Output the (x, y) coordinate of the center of the cell containing the given text.  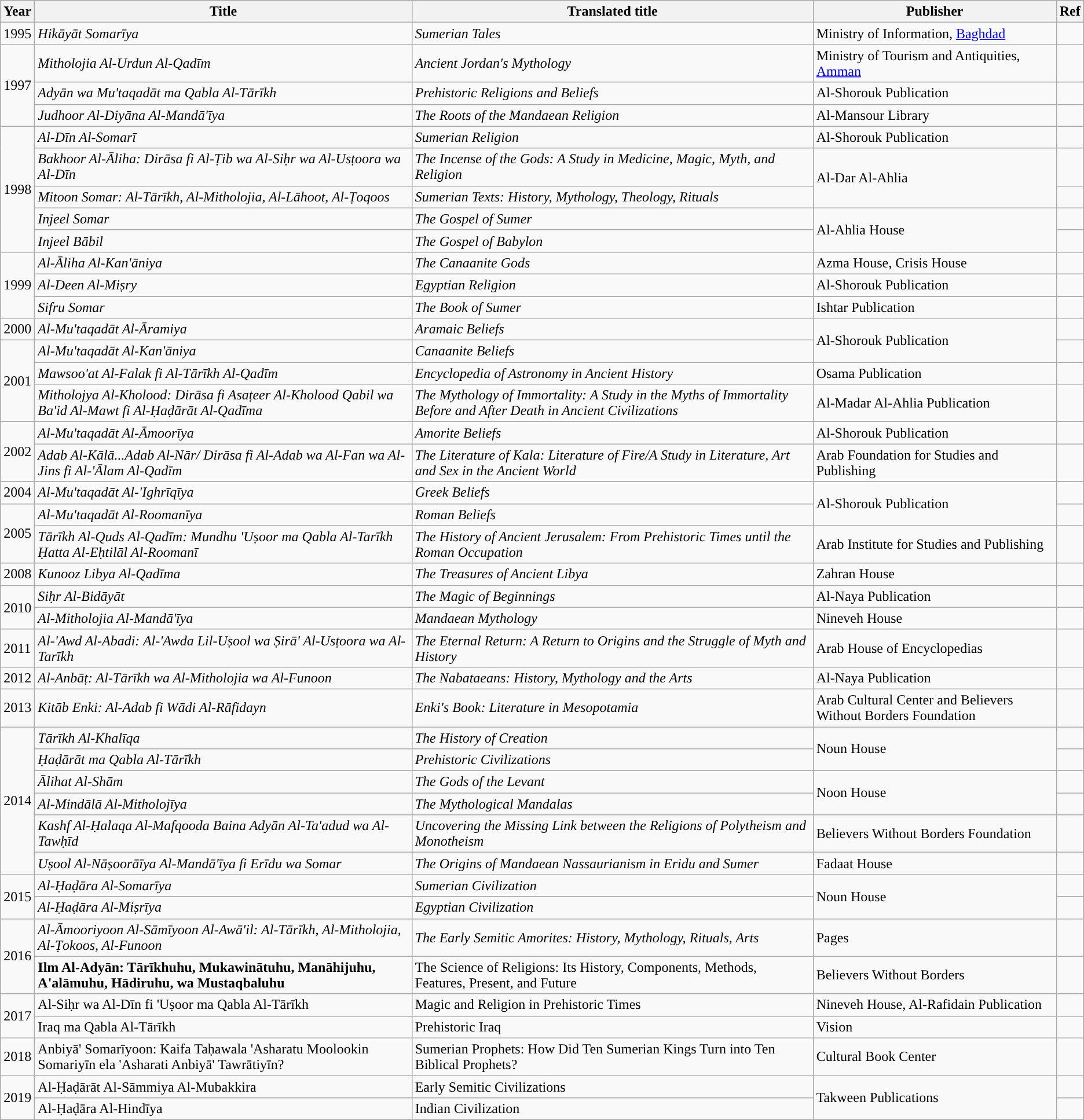
The Literature of Kala: Literature of Fire/A Study in Literature, Art and Sex in the Ancient World (613, 463)
Kunooz Libya Al-Qadīma (224, 574)
Sifru Somar (224, 307)
Cultural Book Center (935, 1057)
Al-Dar Al-Ahlia (935, 178)
Mitoon Somar: Al-Tārīkh, Al-Mitholojia, Al-Lāhoot, Al-Ṭoqoos (224, 197)
Ilm Al-Adyān: Tārīkhuhu, Mukawinātuhu, Manāhijuhu, A'alāmuhu, Hādiruhu, wa Mustaqbaluhu (224, 975)
Takween Publications (935, 1097)
Kashf Al-Ḥalaqa Al-Mafqooda Baina Adyān Al-Ta'adud wa Al-Tawḥīd (224, 833)
Al-Mu'taqadāt Al-Āramiya (224, 329)
Ḥaḍārāt ma Qabla Al-Tārīkh (224, 760)
The Origins of Mandaean Nassaurianism in Eridu and Sumer (613, 864)
Al-Āliha Al-Kan'āniya (224, 263)
Aramaic Beliefs (613, 329)
Arab Institute for Studies and Publishing (935, 544)
Greek Beliefs (613, 493)
Enki's Book: Literature in Mesopotamia (613, 707)
Prehistoric Civilizations (613, 760)
Kitāb Enki: Al-Adab fi Wādi Al-Rāfidayn (224, 707)
Egyptian Civilization (613, 908)
Zahran House (935, 574)
Al-Anbāṭ: Al-Tārīkh wa Al-Mitholojia wa Al-Funoon (224, 678)
2000 (17, 329)
2008 (17, 574)
Believers Without Borders Foundation (935, 833)
The Magic of Beginnings (613, 596)
Al-Mu'taqadāt Al-Āmoorīya (224, 433)
Prehistoric Iraq (613, 1027)
Al-Ḥaḍārāt Al-Sāmmiya Al-Mubakkira (224, 1086)
The Treasures of Ancient Libya (613, 574)
2017 (17, 1016)
Ishtar Publication (935, 307)
Judhoor Al-Diyāna Al-Mandā'īya (224, 115)
Al-Mindālā Al-Mitholojīya (224, 804)
Sumerian Tales (613, 34)
Ministry of Tourism and Antiquities, Amman (935, 64)
Iraq ma Qabla Al-Tārīkh (224, 1027)
The Incense of the Gods: A Study in Medicine, Magic, Myth, and Religion (613, 167)
Arab House of Encyclopedias (935, 648)
The Book of Sumer (613, 307)
Adab Al-Kālā...Adab Al-Nār/ Dirāsa fi Al-Adab wa Al-Fan wa Al-Jins fi Al-'Ālam Al-Qadīm (224, 463)
Tārīkh Al-Quds Al-Qadīm: Mundhu 'Uṣoor ma Qabla Al-Tarīkh Ḥatta Al-Eḥtilāl Al-Roomanī (224, 544)
Hikāyāt Somarīya (224, 34)
Ref (1070, 12)
Al-Ahlia House (935, 230)
Mitholojia Al-Urdun Al-Qadīm (224, 64)
Title (224, 12)
Prehistoric Religions and Beliefs (613, 93)
2019 (17, 1097)
The History of Creation (613, 738)
The Mythological Mandalas (613, 804)
Uncovering the Missing Link between the Religions of Polytheism and Monotheism (613, 833)
Injeel Bābil (224, 241)
The Nabataeans: History, Mythology and the Arts (613, 678)
Al-Dīn Al-Somarī (224, 137)
Sumerian Religion (613, 137)
Believers Without Borders (935, 975)
2004 (17, 493)
Vision (935, 1027)
1997 (17, 86)
The Mythology of Immortality: A Study in the Myths of Immortality Before and After Death in Ancient Civilizations (613, 403)
Al-Mansour Library (935, 115)
The Canaanite Gods (613, 263)
Azma House, Crisis House (935, 263)
Uṣool Al-Nāṣoorāīya Al-Mandā'īya fi Erīdu wa Somar (224, 864)
Nineveh House, Al-Rafidain Publication (935, 1005)
Osama Publication (935, 373)
Noon House (935, 793)
The History of Ancient Jerusalem: From Prehistoric Times until the Roman Occupation (613, 544)
Tārīkh Al-Khalīqa (224, 738)
Ālihat Al-Shām (224, 782)
The Gospel of Babylon (613, 241)
Al-Ḥaḍāra Al-Somarīya (224, 886)
2014 (17, 801)
The Gods of the Levant (613, 782)
Amorite Beliefs (613, 433)
2012 (17, 678)
Sumerian Civilization (613, 886)
Pages (935, 938)
Al-Mu'taqadāt Al-Roomanīya (224, 515)
Adyān wa Mu'taqadāt ma Qabla Al-Tārīkh (224, 93)
Mawsoo'at Al-Falak fi Al-Tārīkh Al-Qadīm (224, 373)
Arab Foundation for Studies and Publishing (935, 463)
Nineveh House (935, 618)
2015 (17, 897)
Al-Ḥaḍāra Al-Miṣrīya (224, 908)
2005 (17, 534)
Sumerian Prophets: How Did Ten Sumerian Kings Turn into Ten Biblical Prophets? (613, 1057)
Bakhoor Al-Āliha: Dirāsa fi Al-Ṭib wa Al-Siḥr wa Al-Usṭoora wa Al-Dīn (224, 167)
Ancient Jordan's Mythology (613, 64)
Ministry of Information, Baghdad (935, 34)
1998 (17, 189)
Sumerian Texts: History, Mythology, Theology, Rituals (613, 197)
2013 (17, 707)
Fadaat House (935, 864)
The Eternal Return: A Return to Origins and the Struggle of Myth and History (613, 648)
Mitholojya Al-Kholood: Dirāsa fi Asaṭeer Al-Kholood Qabil wa Ba'id Al-Mawt fi Al-Ḥaḍārāt Al-Qadīma (224, 403)
Early Semitic Civilizations (613, 1086)
2011 (17, 648)
Egyptian Religion (613, 285)
Encyclopedia of Astronomy in Ancient History (613, 373)
2002 (17, 451)
2018 (17, 1057)
The Science of Religions: Its History, Components, Methods, Features, Present, and Future (613, 975)
Anbiyā' Somarīyoon: Kaifa Taḥawala 'Asharatu Moolookin Somariyīn ela 'Asharati Anbiyā' Tawrātiyīn? (224, 1057)
Injeel Somar (224, 219)
2001 (17, 381)
Al-Ḥaḍāra Al-Hindīya (224, 1108)
Magic and Religion in Prehistoric Times (613, 1005)
Al-Āmooriyoon Al-Sāmīyoon Al-Awā'il: Al-Tārīkh, Al-Mitholojia, Al-Ṭokoos, Al-Funoon (224, 938)
The Early Semitic Amorites: History, Mythology, Rituals, Arts (613, 938)
Translated title (613, 12)
Al-Mu'taqadāt Al-'Ighrīqīya (224, 493)
Indian Civilization (613, 1108)
Year (17, 12)
1995 (17, 34)
Roman Beliefs (613, 515)
Siḥr Al-Bidāyāt (224, 596)
The Gospel of Sumer (613, 219)
The Roots of the Mandaean Religion (613, 115)
Al-'Awd Al-Abadi: Al-'Awda Lil-Uṣool wa Ṣirā' Al-Usṭoora wa Al-Tarīkh (224, 648)
2016 (17, 956)
2010 (17, 607)
Al-Mitholojia Al-Mandā'īya (224, 618)
Publisher (935, 12)
Al-Siḥr wa Al-Dīn fi 'Uṣoor ma Qabla Al-Tārīkh (224, 1005)
Al-Madar Al-Ahlia Publication (935, 403)
Al-Mu'taqadāt Al-Kan'āniya (224, 351)
Arab Cultural Center and Believers Without Borders Foundation (935, 707)
1999 (17, 285)
Canaanite Beliefs (613, 351)
Al-Deen Al-Miṣry (224, 285)
Mandaean Mythology (613, 618)
